Return [x, y] of the center of cell containing provided text 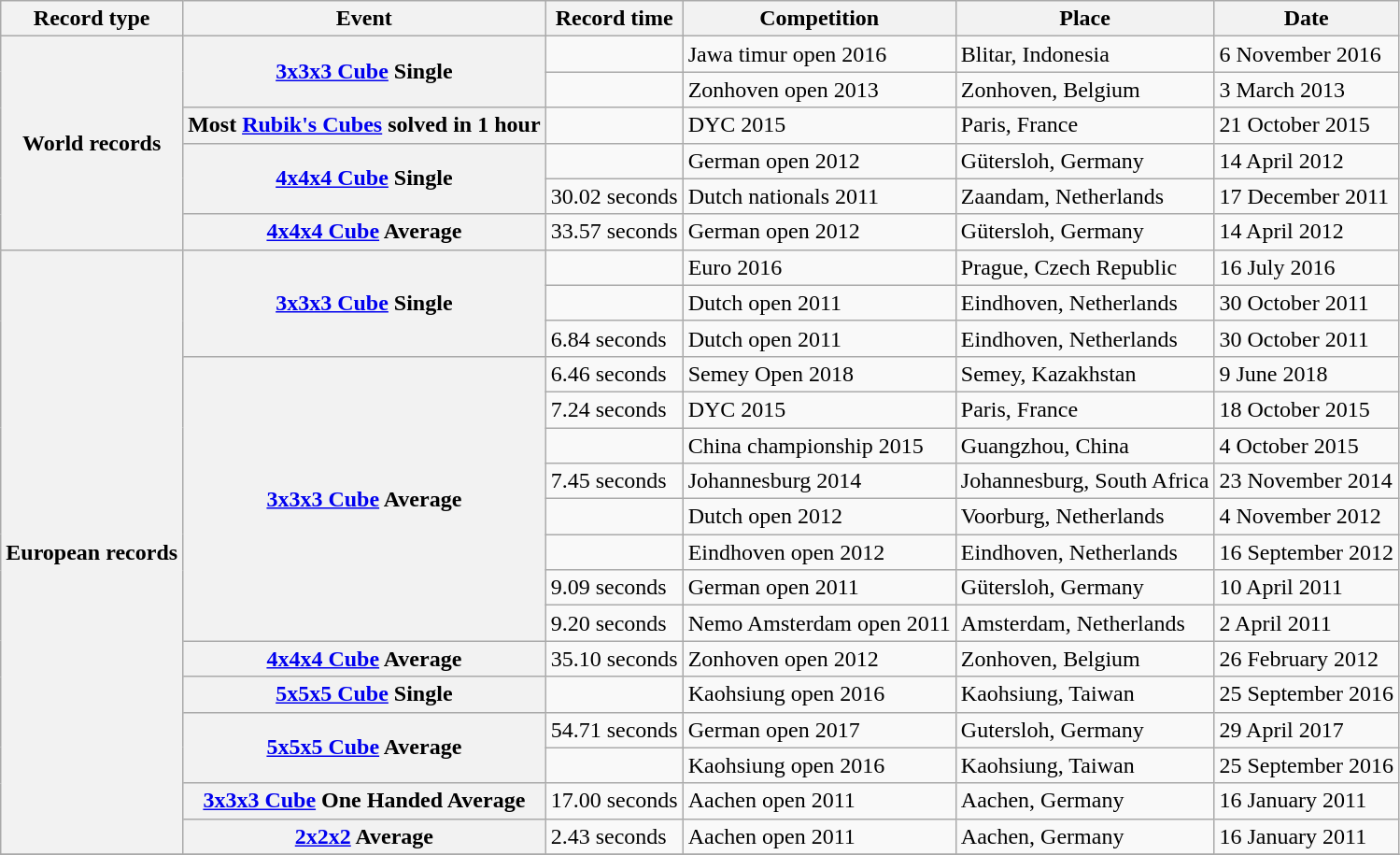
4 November 2012 [1307, 517]
2.43 seconds [615, 836]
18 October 2015 [1307, 409]
Euro 2016 [819, 267]
Amsterdam, Netherlands [1085, 623]
Johannesburg 2014 [819, 481]
German open 2011 [819, 588]
Voorburg, Netherlands [1085, 517]
Record type [92, 19]
Blitar, Indonesia [1085, 54]
Jawa timur open 2016 [819, 54]
23 November 2014 [1307, 481]
10 April 2011 [1307, 588]
Prague, Czech Republic [1085, 267]
17 December 2011 [1307, 196]
Nemo Amsterdam open 2011 [819, 623]
29 April 2017 [1307, 730]
World records [92, 143]
2x2x2 Average [364, 836]
Dutch open 2012 [819, 517]
6.84 seconds [615, 338]
35.10 seconds [615, 659]
26 February 2012 [1307, 659]
3 March 2013 [1307, 90]
3x3x3 Cube Average [364, 498]
5x5x5 Cube Average [364, 748]
Gutersloh, Germany [1085, 730]
16 July 2016 [1307, 267]
2 April 2011 [1307, 623]
Competition [819, 19]
9.09 seconds [615, 588]
17.00 seconds [615, 801]
Record time [615, 19]
21 October 2015 [1307, 125]
4x4x4 Cube Single [364, 178]
Most Rubik's Cubes solved in 1 hour [364, 125]
Zonhoven open 2012 [819, 659]
Date [1307, 19]
Guangzhou, China [1085, 446]
China championship 2015 [819, 446]
30.02 seconds [615, 196]
Zonhoven open 2013 [819, 90]
3x3x3 Cube One Handed Average [364, 801]
7.24 seconds [615, 409]
33.57 seconds [615, 232]
4 October 2015 [1307, 446]
Semey Open 2018 [819, 374]
Event [364, 19]
5x5x5 Cube Single [364, 694]
9.20 seconds [615, 623]
54.71 seconds [615, 730]
9 June 2018 [1307, 374]
Place [1085, 19]
7.45 seconds [615, 481]
Semey, Kazakhstan [1085, 374]
6 November 2016 [1307, 54]
Zaandam, Netherlands [1085, 196]
Dutch nationals 2011 [819, 196]
Johannesburg, South Africa [1085, 481]
16 September 2012 [1307, 552]
6.46 seconds [615, 374]
European records [92, 551]
German open 2017 [819, 730]
Eindhoven open 2012 [819, 552]
